Provide the [X, Y] coordinate of the cell's center where the given text is located.  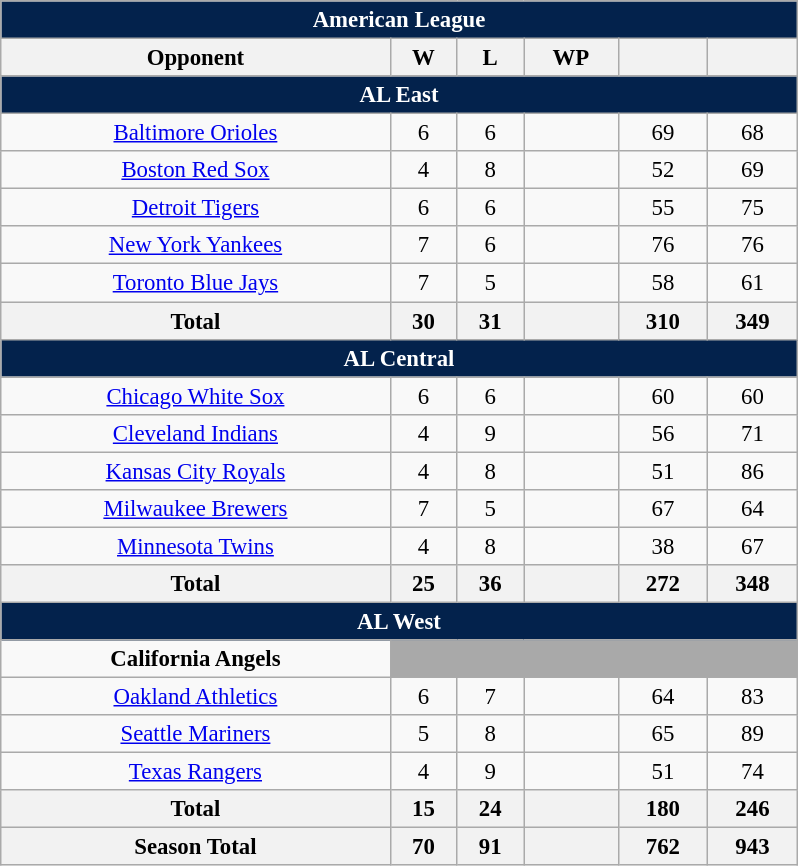
Opponent [196, 57]
Detroit Tigers [196, 208]
246 [753, 809]
65 [663, 734]
Kansas City Royals [196, 471]
Season Total [196, 847]
55 [663, 208]
83 [753, 696]
52 [663, 170]
74 [753, 772]
70 [424, 847]
68 [753, 133]
762 [663, 847]
Toronto Blue Jays [196, 283]
91 [490, 847]
36 [490, 584]
AL Central [399, 358]
310 [663, 321]
25 [424, 584]
86 [753, 471]
Milwaukee Brewers [196, 508]
272 [663, 584]
AL East [399, 95]
AL West [399, 621]
71 [753, 433]
WP [572, 57]
180 [663, 809]
Cleveland Indians [196, 433]
Seattle Mariners [196, 734]
58 [663, 283]
Texas Rangers [196, 772]
38 [663, 546]
349 [753, 321]
348 [753, 584]
California Angels [196, 659]
15 [424, 809]
Chicago White Sox [196, 396]
L [490, 57]
Oakland Athletics [196, 696]
31 [490, 321]
W [424, 57]
89 [753, 734]
Baltimore Orioles [196, 133]
Minnesota Twins [196, 546]
American League [399, 20]
75 [753, 208]
Boston Red Sox [196, 170]
56 [663, 433]
24 [490, 809]
30 [424, 321]
New York Yankees [196, 245]
61 [753, 283]
943 [753, 847]
